Pinpoint the cell where the given text exists, returning its [x, y] midpoint coordinate. 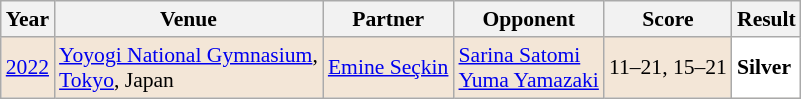
Score [668, 19]
11–21, 15–21 [668, 68]
Venue [188, 19]
Partner [388, 19]
Silver [766, 68]
Sarina Satomi Yuma Yamazaki [528, 68]
Year [28, 19]
Opponent [528, 19]
Result [766, 19]
2022 [28, 68]
Yoyogi National Gymnasium,Tokyo, Japan [188, 68]
Emine Seçkin [388, 68]
